Scan for the cell matching the given text and deliver its [X, Y] coordinate at center. 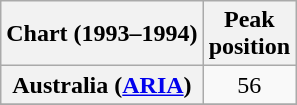
Australia (ARIA) [102, 85]
Peakposition [249, 34]
Chart (1993–1994) [102, 34]
56 [249, 85]
